Output the [x, y] coordinate of the center of the cell containing the given text.  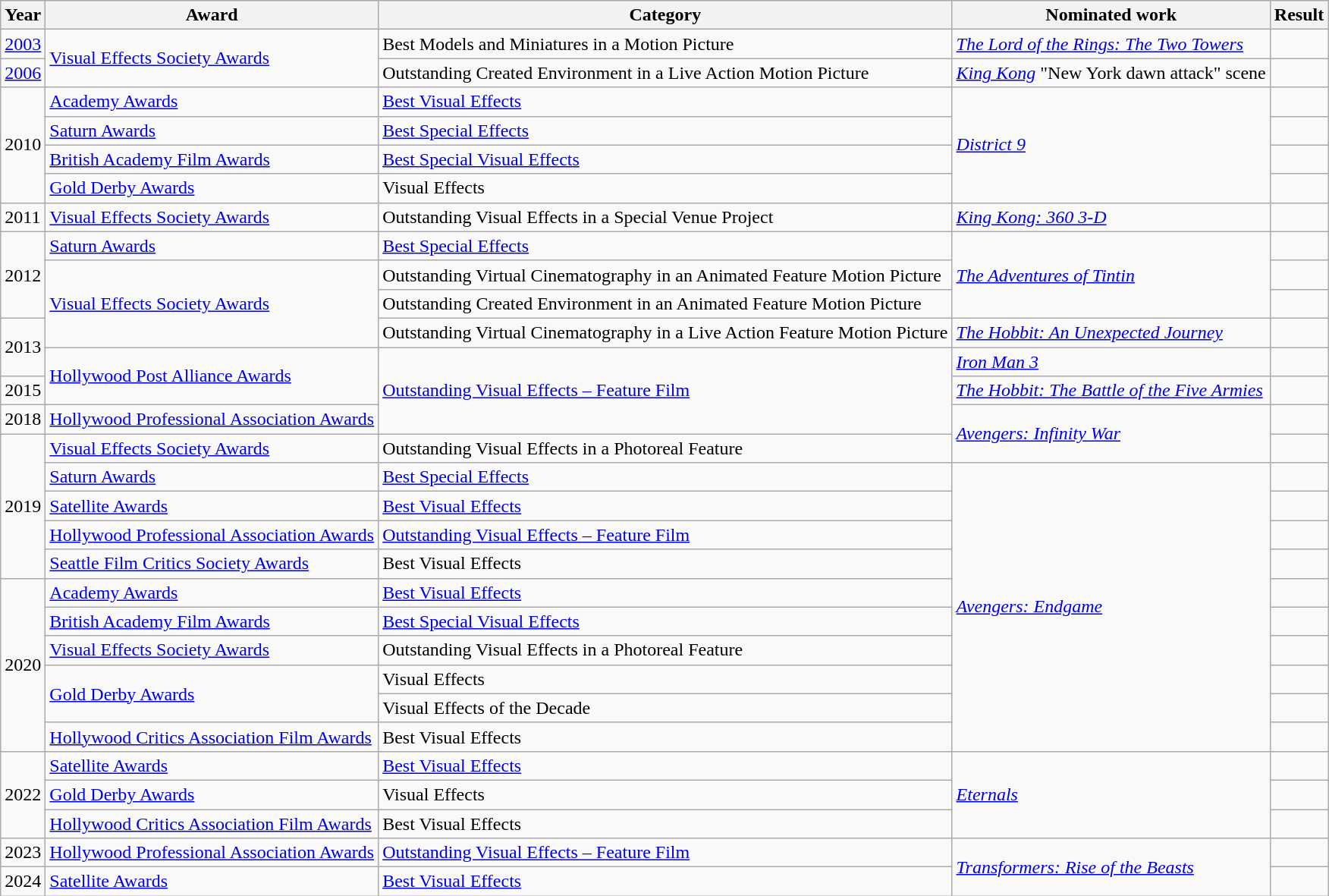
Hollywood Post Alliance Awards [212, 376]
Avengers: Infinity War [1111, 434]
The Adventures of Tintin [1111, 275]
2024 [23, 882]
Visual Effects of the Decade [665, 708]
Nominated work [1111, 15]
2011 [23, 217]
2006 [23, 73]
The Hobbit: The Battle of the Five Armies [1111, 391]
2023 [23, 853]
2010 [23, 145]
Outstanding Virtual Cinematography in a Live Action Feature Motion Picture [665, 332]
Year [23, 15]
Outstanding Created Environment in a Live Action Motion Picture [665, 73]
Outstanding Created Environment in an Animated Feature Motion Picture [665, 303]
2020 [23, 665]
2018 [23, 420]
The Hobbit: An Unexpected Journey [1111, 332]
King Kong: 360 3-D [1111, 217]
King Kong "New York dawn attack" scene [1111, 73]
2003 [23, 44]
Iron Man 3 [1111, 362]
Eternals [1111, 794]
Category [665, 15]
Award [212, 15]
The Lord of the Rings: The Two Towers [1111, 44]
Outstanding Visual Effects in a Special Venue Project [665, 217]
2022 [23, 794]
Avengers: Endgame [1111, 607]
2013 [23, 347]
2015 [23, 391]
2012 [23, 275]
Seattle Film Critics Society Awards [212, 564]
2019 [23, 506]
District 9 [1111, 145]
Best Models and Miniatures in a Motion Picture [665, 44]
Result [1299, 15]
Outstanding Virtual Cinematography in an Animated Feature Motion Picture [665, 275]
Transformers: Rise of the Beasts [1111, 867]
